Detect which cell encompasses the target text, then output its (X, Y) center coordinate. 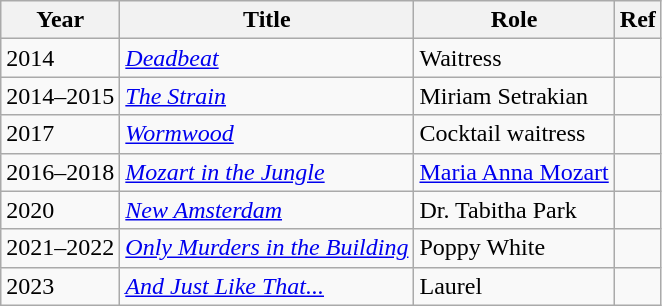
Deadbeat (267, 58)
The Strain (267, 96)
2023 (60, 286)
Cocktail waitress (514, 134)
New Amsterdam (267, 210)
Role (514, 20)
2014–2015 (60, 96)
Poppy White (514, 248)
Wormwood (267, 134)
2020 (60, 210)
And Just Like That... (267, 286)
Ref (638, 20)
2021–2022 (60, 248)
Dr. Tabitha Park (514, 210)
Mozart in the Jungle (267, 172)
Title (267, 20)
2017 (60, 134)
Laurel (514, 286)
2014 (60, 58)
2016–2018 (60, 172)
Only Murders in the Building (267, 248)
Year (60, 20)
Miriam Setrakian (514, 96)
Waitress (514, 58)
Maria Anna Mozart (514, 172)
